From the cell containing the given text, extract its center point as (X, Y) coordinate. 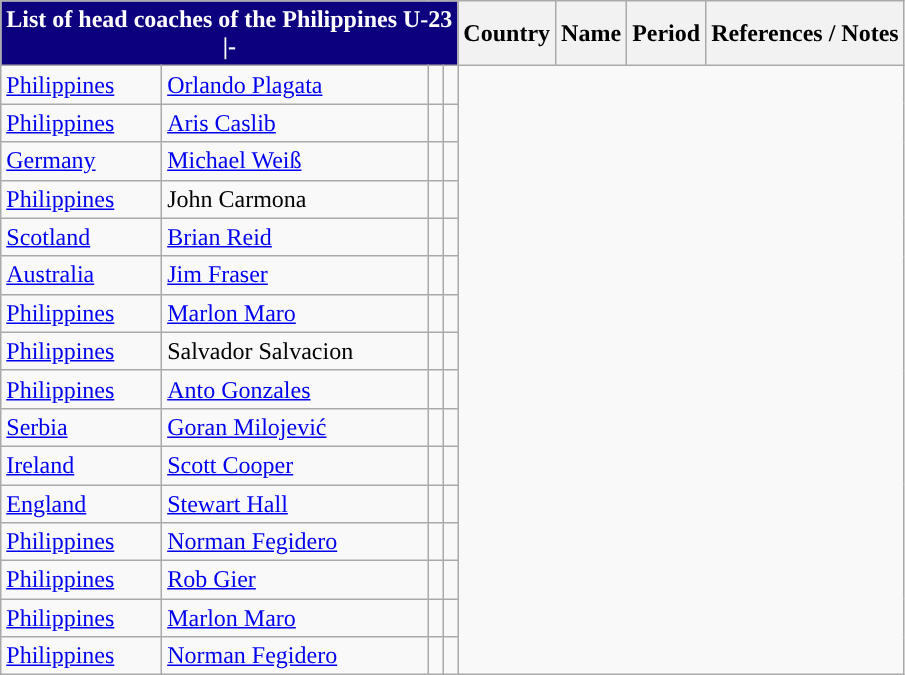
Orlando Plagata (295, 85)
Name (592, 34)
Germany (82, 161)
Rob Gier (295, 580)
Brian Reid (295, 237)
Stewart Hall (295, 503)
References / Notes (806, 34)
Anto Gonzales (295, 389)
Australia (82, 275)
List of head coaches of the Philippines U-23|- (230, 34)
Michael Weiß (295, 161)
Period (666, 34)
Scott Cooper (295, 465)
Jim Fraser (295, 275)
Scotland (82, 237)
Country (507, 34)
Serbia (82, 427)
Salvador Salvacion (295, 351)
Aris Caslib (295, 123)
John Carmona (295, 199)
Goran Milojević (295, 427)
Ireland (82, 465)
England (82, 503)
